For the text-containing cell, return its midpoint in (x, y) coordinate format. 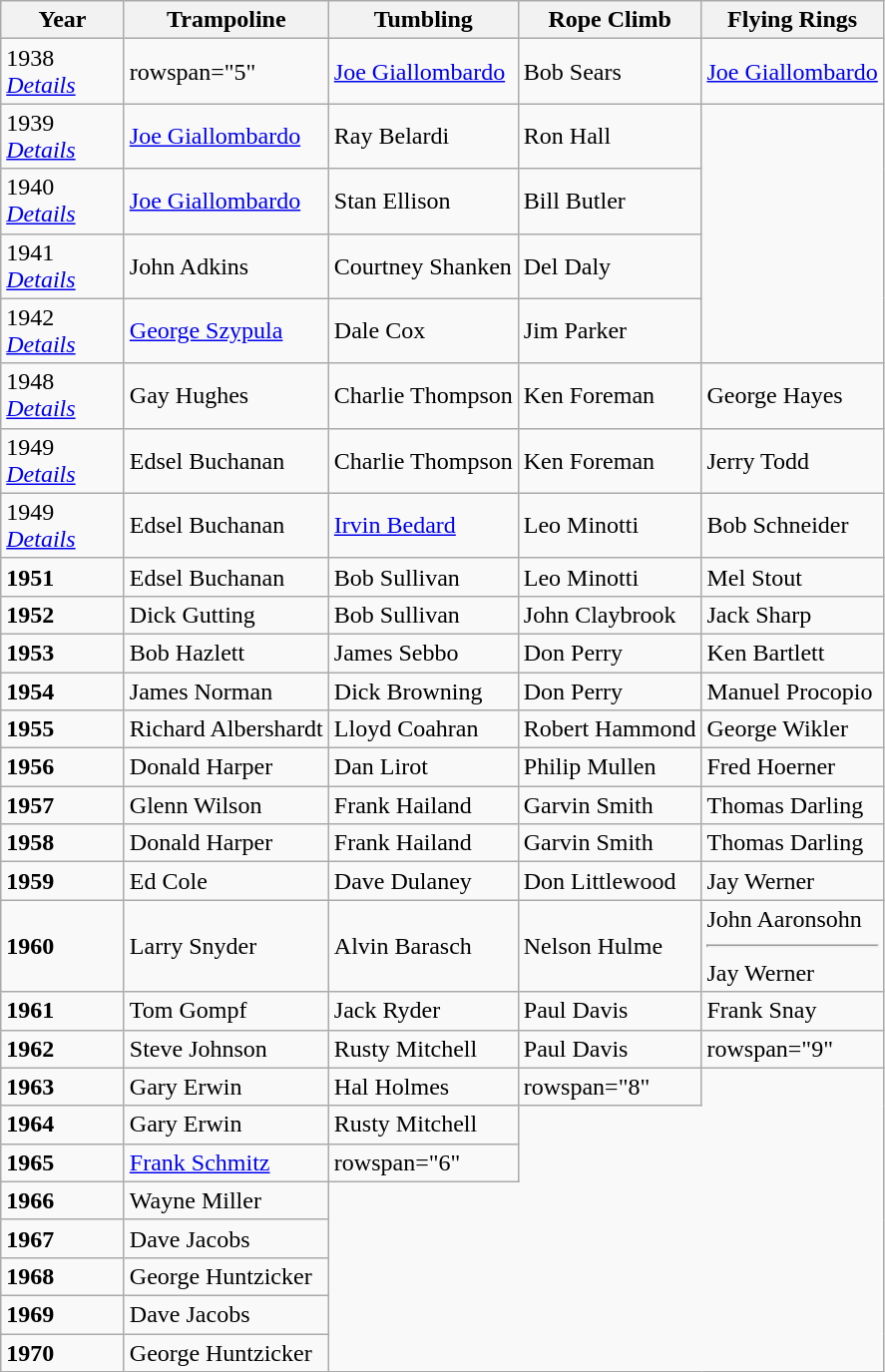
1941Details (63, 265)
1938Details (63, 72)
Ron Hall (610, 136)
Jack Ryder (423, 1011)
Ken Bartlett (792, 653)
1969 (63, 1314)
Flying Rings (792, 20)
Jack Sharp (792, 615)
1967 (63, 1238)
Ed Cole (225, 881)
1940Details (63, 202)
Dick Browning (423, 691)
Ray Belardi (423, 136)
1957 (63, 805)
1958 (63, 843)
Irvin Bedard (423, 525)
Year (63, 20)
Trampoline (225, 20)
1966 (63, 1200)
Fred Hoerner (792, 767)
Courtney Shanken (423, 265)
rowspan="6" (423, 1162)
Don Littlewood (610, 881)
Lloyd Coahran (423, 729)
John Aaronsohn Jay Werner (792, 946)
Dave Dulaney (423, 881)
Dan Lirot (423, 767)
Frank Snay (792, 1011)
Tumbling (423, 20)
Jim Parker (610, 331)
1963 (63, 1087)
1951 (63, 577)
Bob Schneider (792, 525)
Stan Ellison (423, 202)
Rope Climb (610, 20)
Robert Hammond (610, 729)
rowspan="5" (225, 72)
Dale Cox (423, 331)
Larry Snyder (225, 946)
Tom Gompf (225, 1011)
Alvin Barasch (423, 946)
Jay Werner (792, 881)
1965 (63, 1162)
Dick Gutting (225, 615)
Glenn Wilson (225, 805)
Manuel Procopio (792, 691)
James Sebbo (423, 653)
1956 (63, 767)
1955 (63, 729)
Bob Hazlett (225, 653)
James Norman (225, 691)
Frank Schmitz (225, 1162)
1953 (63, 653)
1939Details (63, 136)
Del Daly (610, 265)
1948Details (63, 395)
John Claybrook (610, 615)
1962 (63, 1049)
Philip Mullen (610, 767)
Jerry Todd (792, 461)
Bob Sears (610, 72)
Wayne Miller (225, 1200)
1942Details (63, 331)
1964 (63, 1125)
Bill Butler (610, 202)
1952 (63, 615)
Hal Holmes (423, 1087)
1968 (63, 1276)
Gay Hughes (225, 395)
1954 (63, 691)
rowspan="8" (610, 1087)
1959 (63, 881)
George Hayes (792, 395)
Steve Johnson (225, 1049)
1961 (63, 1011)
Nelson Hulme (610, 946)
1960 (63, 946)
John Adkins (225, 265)
1970 (63, 1352)
George Wikler (792, 729)
rowspan="9" (792, 1049)
Mel Stout (792, 577)
Richard Albershardt (225, 729)
George Szypula (225, 331)
